From the cell containing the given text, extract its center point as (X, Y) coordinate. 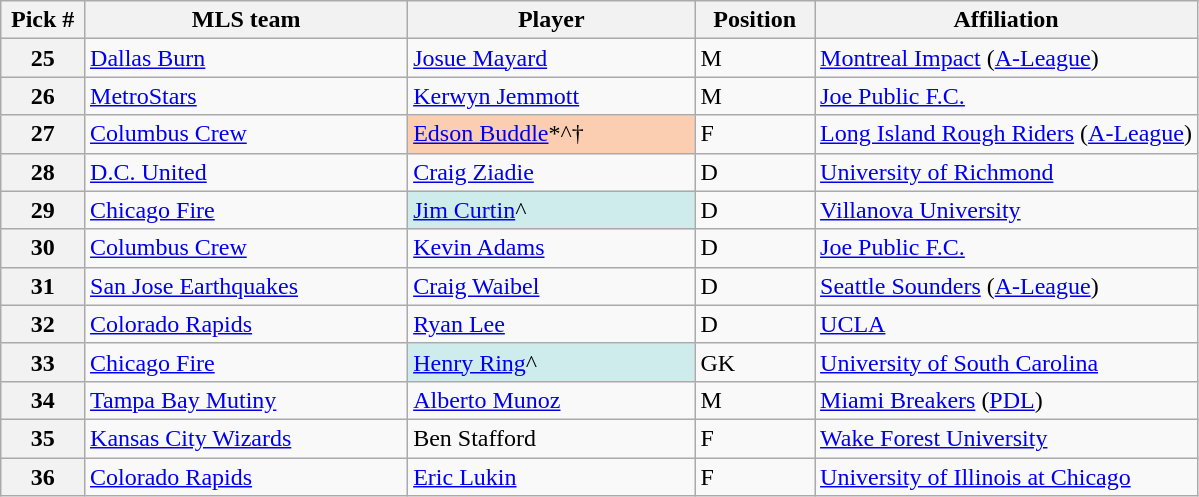
Tampa Bay Mutiny (246, 400)
Alberto Munoz (552, 400)
Miami Breakers (PDL) (1006, 400)
Craig Waibel (552, 286)
San Jose Earthquakes (246, 286)
MetroStars (246, 96)
Josue Mayard (552, 58)
30 (43, 248)
University of Richmond (1006, 172)
26 (43, 96)
Seattle Sounders (A-League) (1006, 286)
Long Island Rough Riders (A-League) (1006, 134)
Player (552, 20)
29 (43, 210)
35 (43, 438)
28 (43, 172)
University of Illinois at Chicago (1006, 477)
GK (755, 362)
34 (43, 400)
Dallas Burn (246, 58)
Pick # (43, 20)
32 (43, 324)
27 (43, 134)
Position (755, 20)
36 (43, 477)
Ryan Lee (552, 324)
Jim Curtin^ (552, 210)
D.C. United (246, 172)
Kevin Adams (552, 248)
Craig Ziadie (552, 172)
Wake Forest University (1006, 438)
Edson Buddle*^† (552, 134)
Ben Stafford (552, 438)
31 (43, 286)
Villanova University (1006, 210)
UCLA (1006, 324)
Kerwyn Jemmott (552, 96)
Affiliation (1006, 20)
Montreal Impact (A-League) (1006, 58)
Eric Lukin (552, 477)
MLS team (246, 20)
25 (43, 58)
33 (43, 362)
Kansas City Wizards (246, 438)
University of South Carolina (1006, 362)
Henry Ring^ (552, 362)
